Locate the cell with the specified text and output its [X, Y] center coordinate. 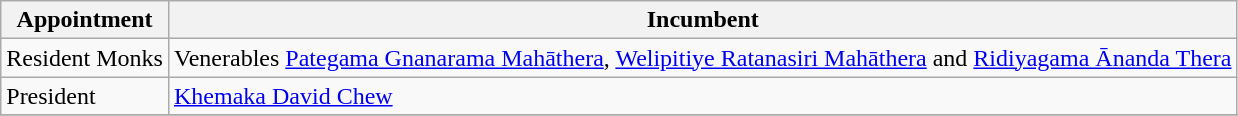
Appointment [85, 20]
Khemaka David Chew [702, 96]
Venerables Pategama Gnanarama Mahāthera, Welipitiye Ratanasiri Mahāthera and Ridiyagama Ānanda Thera [702, 58]
Resident Monks [85, 58]
President [85, 96]
Incumbent [702, 20]
